Output the (X, Y) coordinate of the center of the cell containing the given text.  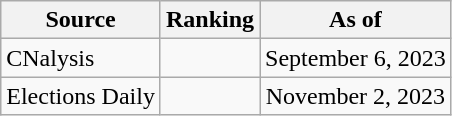
Elections Daily (81, 96)
CNalysis (81, 58)
Source (81, 20)
November 2, 2023 (356, 96)
As of (356, 20)
Ranking (210, 20)
September 6, 2023 (356, 58)
